Determine the (x, y) coordinate at the center of the cell enclosing the given text.  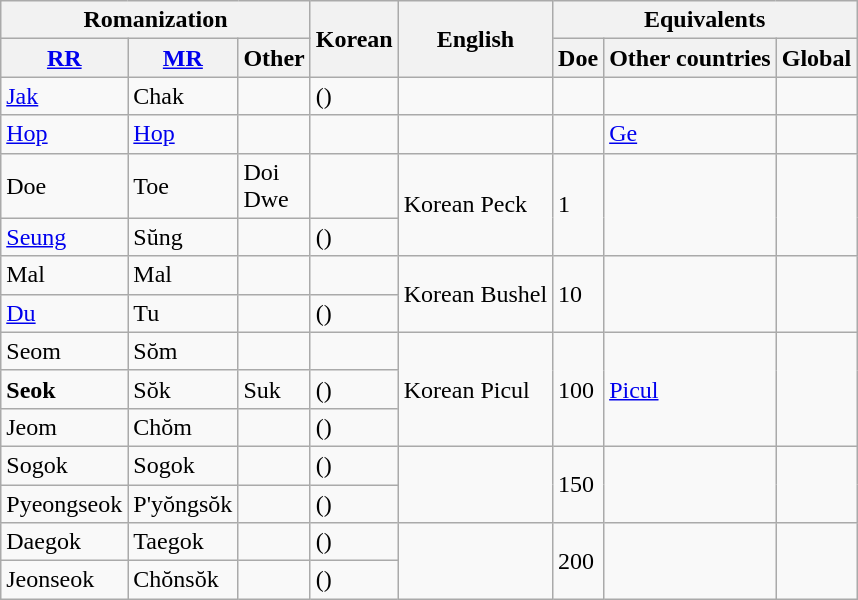
Korean Bushel (475, 294)
Jak (64, 96)
Jeom (64, 427)
Korean Peck (475, 204)
Du (64, 313)
150 (578, 484)
RR (64, 58)
DoiDwe (274, 186)
Suk (274, 389)
Sŭng (183, 237)
MR (183, 58)
Pyeongseok (64, 503)
Sŏm (183, 351)
Taegok (183, 542)
Other (274, 58)
Sŏk (183, 389)
Seung (64, 237)
Seok (64, 389)
P'yŏngsŏk (183, 503)
Other countries (690, 58)
Picul (690, 389)
Jeonseok (64, 580)
Global (816, 58)
10 (578, 294)
100 (578, 389)
Chŏm (183, 427)
Equivalents (705, 20)
Ge (690, 134)
Chŏnsŏk (183, 580)
Tu (183, 313)
Daegok (64, 542)
Romanization (156, 20)
Toe (183, 186)
Korean Picul (475, 389)
English (475, 39)
Chak (183, 96)
Korean (354, 39)
1 (578, 204)
200 (578, 561)
Seom (64, 351)
